From the cell containing the given text, extract its center point as (x, y) coordinate. 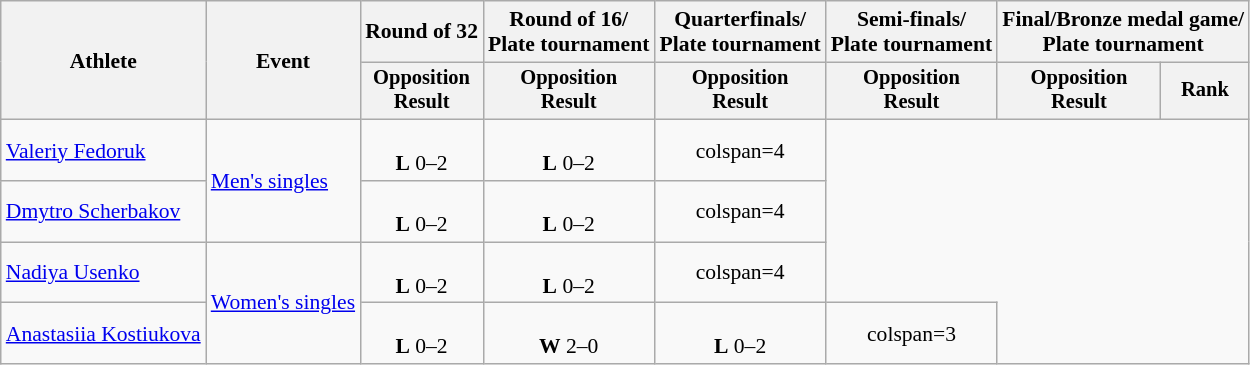
colspan=3 (912, 334)
Women's singles (283, 303)
Valeriy Fedoruk (104, 150)
Round of 32 (422, 32)
Dmytro Scherbakov (104, 212)
W 2–0 (568, 334)
Quarterfinals/Plate tournament (740, 32)
Anastasiia Kostiukova (104, 334)
Round of 16/Plate tournament (568, 32)
Event (283, 60)
Men's singles (283, 181)
Nadiya Usenko (104, 272)
Final/Bronze medal game/Plate tournament (1123, 32)
Athlete (104, 60)
Rank (1205, 91)
Semi-finals/Plate tournament (912, 32)
